Identify which cell holds the provided text, then report its [x, y] central coordinate. 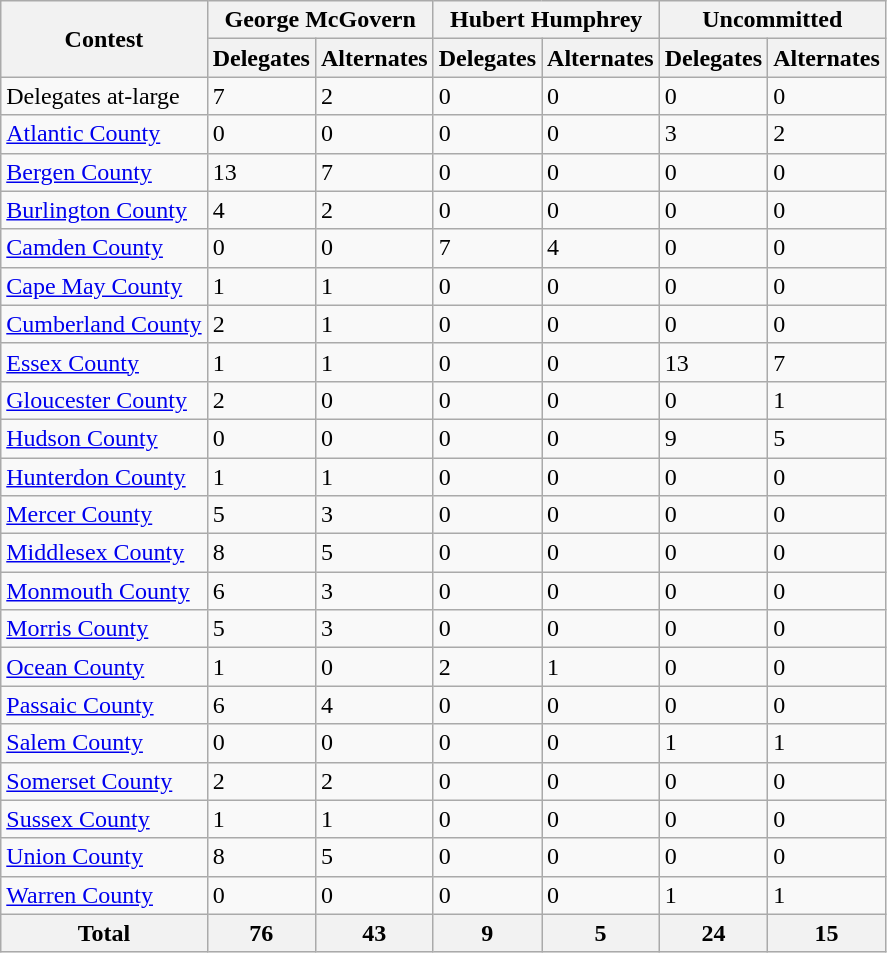
George McGovern [320, 20]
Delegates at-large [104, 96]
Passaic County [104, 705]
Hunterdon County [104, 477]
Salem County [104, 743]
Middlesex County [104, 553]
Bergen County [104, 172]
Warren County [104, 895]
Sussex County [104, 819]
Mercer County [104, 515]
Morris County [104, 629]
Monmouth County [104, 591]
76 [261, 933]
Cape May County [104, 286]
Atlantic County [104, 134]
Hudson County [104, 438]
Uncommitted [772, 20]
Contest [104, 39]
43 [374, 933]
Gloucester County [104, 400]
Somerset County [104, 781]
Total [104, 933]
Hubert Humphrey [546, 20]
Burlington County [104, 210]
Ocean County [104, 667]
24 [713, 933]
Union County [104, 857]
15 [827, 933]
Camden County [104, 248]
Cumberland County [104, 324]
Essex County [104, 362]
